Identify which cell holds the provided text, then report its [x, y] central coordinate. 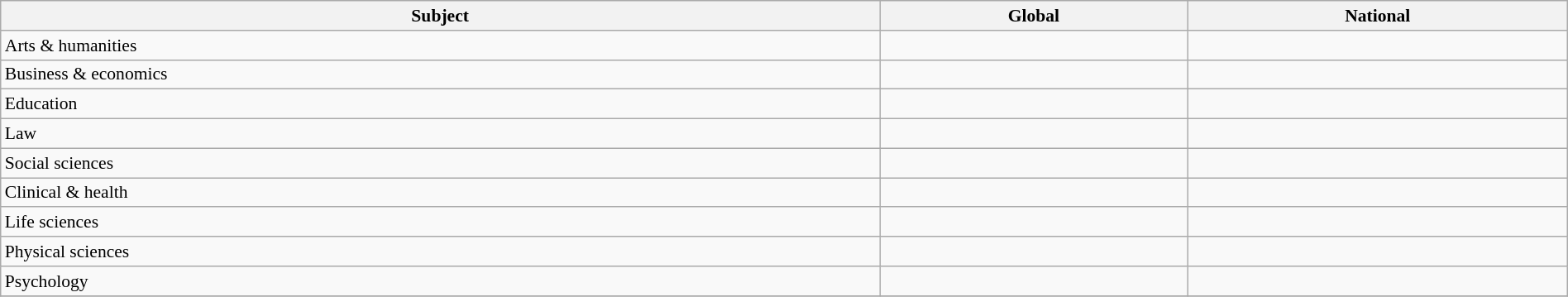
Business & economics [440, 74]
Clinical & health [440, 193]
Social sciences [440, 163]
Physical sciences [440, 251]
Global [1034, 16]
Law [440, 134]
Life sciences [440, 223]
Arts & humanities [440, 46]
Education [440, 104]
National [1378, 16]
Psychology [440, 281]
Subject [440, 16]
